Locate the cell with the specified text and output its (x, y) center coordinate. 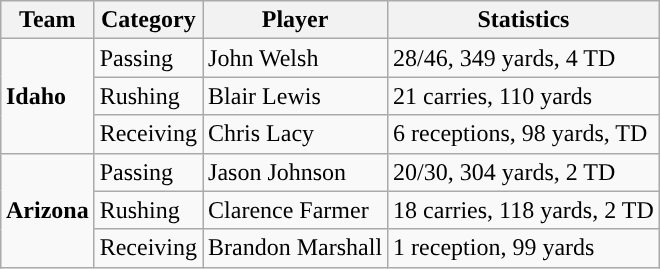
Category (148, 20)
1 reception, 99 yards (524, 248)
Arizona (47, 210)
Player (296, 20)
Blair Lewis (296, 96)
21 carries, 110 yards (524, 96)
Chris Lacy (296, 134)
Idaho (47, 96)
Statistics (524, 20)
Jason Johnson (296, 172)
Clarence Farmer (296, 210)
Brandon Marshall (296, 248)
20/30, 304 yards, 2 TD (524, 172)
John Welsh (296, 58)
18 carries, 118 yards, 2 TD (524, 210)
Team (47, 20)
6 receptions, 98 yards, TD (524, 134)
28/46, 349 yards, 4 TD (524, 58)
